Determine the [x, y] coordinate at the center of the cell enclosing the given text.  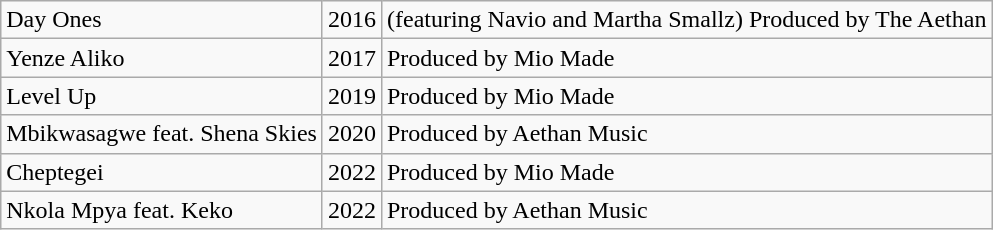
2017 [352, 58]
2020 [352, 134]
Nkola Mpya feat. Keko [162, 210]
2016 [352, 20]
2019 [352, 96]
Cheptegei [162, 172]
Day Ones [162, 20]
Yenze Aliko [162, 58]
Mbikwasagwe feat. Shena Skies [162, 134]
(featuring Navio and Martha Smallz) Produced by The Aethan [686, 20]
Level Up [162, 96]
